Return (X, Y) of the center of cell containing provided text 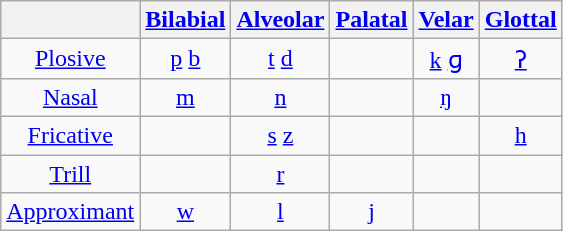
Palatal (372, 20)
m (186, 97)
h (520, 135)
ŋ (446, 97)
Fricative (70, 135)
s z (280, 135)
ʔ (520, 59)
r (280, 173)
Approximant (70, 212)
t d (280, 59)
j (372, 212)
Bilabial (186, 20)
Plosive (70, 59)
k ɡ (446, 59)
Alveolar (280, 20)
n (280, 97)
Trill (70, 173)
Glottal (520, 20)
p b (186, 59)
w (186, 212)
Nasal (70, 97)
Velar (446, 20)
l (280, 212)
